Pinpoint the cell where the given text exists, returning its [x, y] midpoint coordinate. 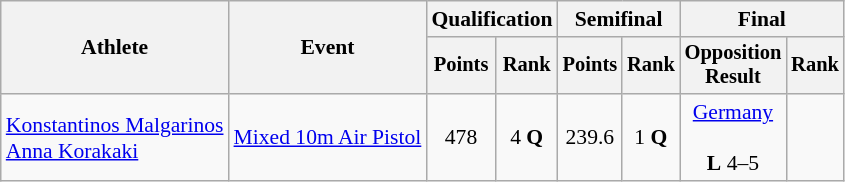
GermanyL 4–5 [734, 138]
239.6 [590, 138]
478 [460, 138]
Qualification [492, 19]
Konstantinos MalgarinosAnna Korakaki [115, 138]
Final [762, 19]
Semifinal [619, 19]
Mixed 10m Air Pistol [328, 138]
1 Q [651, 138]
OppositionResult [734, 66]
Event [328, 48]
Athlete [115, 48]
4 Q [527, 138]
